Find where the given text appears and provide that cell's center as [x, y] coordinate. 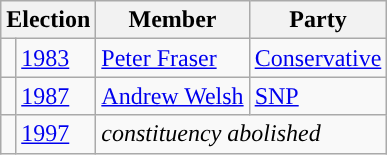
Andrew Welsh [172, 96]
1987 [56, 96]
Conservative [318, 58]
Election [48, 20]
1983 [56, 58]
Member [172, 20]
1997 [56, 134]
SNP [318, 96]
Peter Fraser [172, 58]
Party [318, 20]
constituency abolished [242, 134]
